Identify which cell holds the provided text, then report its [x, y] central coordinate. 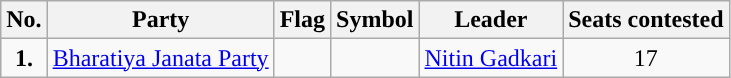
Party [160, 20]
Symbol [375, 20]
Leader [491, 20]
17 [646, 58]
Seats contested [646, 20]
Nitin Gadkari [491, 58]
1. [24, 58]
Bharatiya Janata Party [160, 58]
No. [24, 20]
Flag [302, 20]
